Locate the cell with the specified text and output its (X, Y) center coordinate. 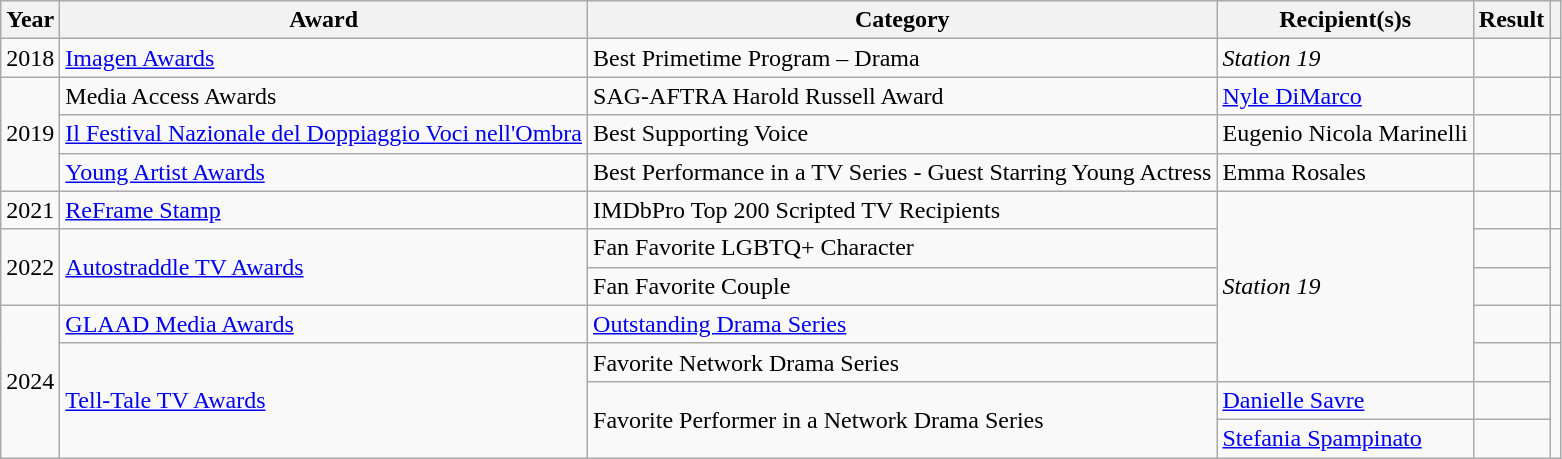
GLAAD Media Awards (324, 324)
Best Performance in a TV Series - Guest Starring Young Actress (902, 172)
Young Artist Awards (324, 172)
Fan Favorite LGBTQ+ Character (902, 248)
ReFrame Stamp (324, 210)
Danielle Savre (1345, 400)
Stefania Spampinato (1345, 438)
Outstanding Drama Series (902, 324)
Year (30, 20)
2024 (30, 381)
2022 (30, 267)
Favorite Network Drama Series (902, 362)
Emma Rosales (1345, 172)
Category (902, 20)
Best Primetime Program – Drama (902, 58)
IMDbPro Top 200 Scripted TV Recipients (902, 210)
2018 (30, 58)
Nyle DiMarco (1345, 96)
Il Festival Nazionale del Doppiaggio Voci nell'Ombra (324, 134)
Media Access Awards (324, 96)
Award (324, 20)
Favorite Performer in a Network Drama Series (902, 419)
Tell-Tale TV Awards (324, 400)
2021 (30, 210)
Imagen Awards (324, 58)
Fan Favorite Couple (902, 286)
Autostraddle TV Awards (324, 267)
SAG-AFTRA Harold Russell Award (902, 96)
Result (1511, 20)
2019 (30, 134)
Recipient(s)s (1345, 20)
Eugenio Nicola Marinelli (1345, 134)
Best Supporting Voice (902, 134)
